For the text-containing cell, return its midpoint in [X, Y] coordinate format. 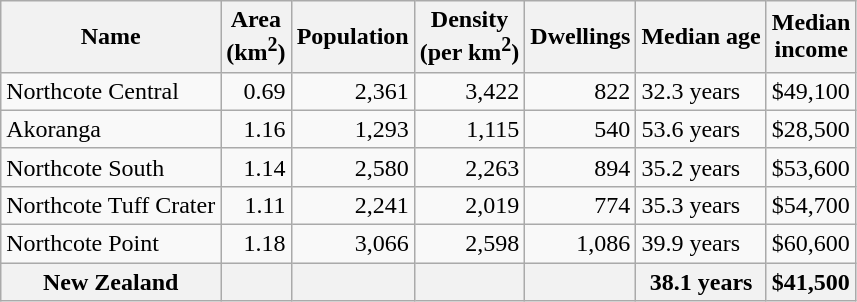
Medianincome [811, 37]
2,019 [470, 205]
53.6 years [701, 129]
$53,600 [811, 167]
Northcote Point [111, 244]
3,066 [352, 244]
540 [580, 129]
1.14 [256, 167]
2,580 [352, 167]
$49,100 [811, 91]
35.2 years [701, 167]
3,422 [470, 91]
$41,500 [811, 282]
32.3 years [701, 91]
0.69 [256, 91]
Dwellings [580, 37]
Median age [701, 37]
38.1 years [701, 282]
822 [580, 91]
1.16 [256, 129]
1,086 [580, 244]
Northcote South [111, 167]
$60,600 [811, 244]
2,241 [352, 205]
$28,500 [811, 129]
Density(per km2) [470, 37]
2,263 [470, 167]
35.3 years [701, 205]
Area(km2) [256, 37]
$54,700 [811, 205]
Name [111, 37]
1,115 [470, 129]
Northcote Central [111, 91]
2,598 [470, 244]
774 [580, 205]
2,361 [352, 91]
Northcote Tuff Crater [111, 205]
1,293 [352, 129]
894 [580, 167]
Population [352, 37]
39.9 years [701, 244]
1.11 [256, 205]
New Zealand [111, 282]
1.18 [256, 244]
Akoranga [111, 129]
